Extract the (X, Y) coordinate from the center of the cell holding the provided text.  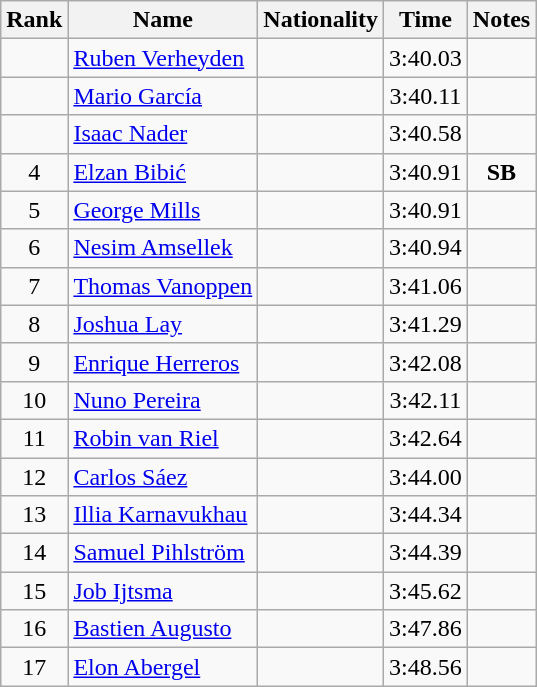
5 (34, 210)
Thomas Vanoppen (163, 286)
3:42.11 (426, 400)
3:45.62 (426, 591)
3:47.86 (426, 629)
11 (34, 438)
4 (34, 172)
9 (34, 362)
3:44.00 (426, 477)
Illia Karnavukhau (163, 515)
Joshua Lay (163, 324)
3:40.03 (426, 58)
3:42.64 (426, 438)
Mario García (163, 96)
3:40.11 (426, 96)
6 (34, 248)
3:41.29 (426, 324)
Samuel Pihlström (163, 553)
Job Ijtsma (163, 591)
SB (501, 172)
Notes (501, 20)
3:41.06 (426, 286)
Time (426, 20)
14 (34, 553)
Robin van Riel (163, 438)
10 (34, 400)
Nuno Pereira (163, 400)
Elon Abergel (163, 667)
Rank (34, 20)
3:42.08 (426, 362)
Nationality (321, 20)
3:44.39 (426, 553)
Name (163, 20)
Bastien Augusto (163, 629)
3:44.34 (426, 515)
3:48.56 (426, 667)
Enrique Herreros (163, 362)
Nesim Amsellek (163, 248)
Ruben Verheyden (163, 58)
Elzan Bibić (163, 172)
George Mills (163, 210)
15 (34, 591)
13 (34, 515)
16 (34, 629)
3:40.58 (426, 134)
12 (34, 477)
3:40.94 (426, 248)
Isaac Nader (163, 134)
8 (34, 324)
Carlos Sáez (163, 477)
7 (34, 286)
17 (34, 667)
